From the cell containing the given text, extract its center point as (x, y) coordinate. 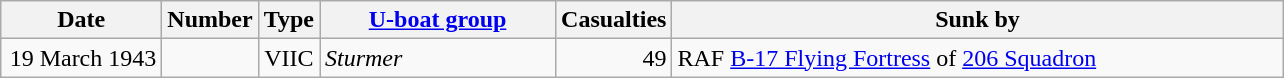
VIIC (288, 58)
Sturmer (438, 58)
RAF B-17 Flying Fortress of 206 Squadron (978, 58)
Type (288, 20)
49 (614, 58)
Sunk by (978, 20)
U-boat group (438, 20)
Date (82, 20)
Casualties (614, 20)
19 March 1943 (82, 58)
Number (210, 20)
